Find where the given text appears and provide that cell's center as (x, y) coordinate. 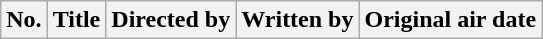
Written by (298, 20)
Original air date (450, 20)
No. (24, 20)
Directed by (171, 20)
Title (76, 20)
